Return the [x, y] coordinate for the center point of the cell that contains the specified text.  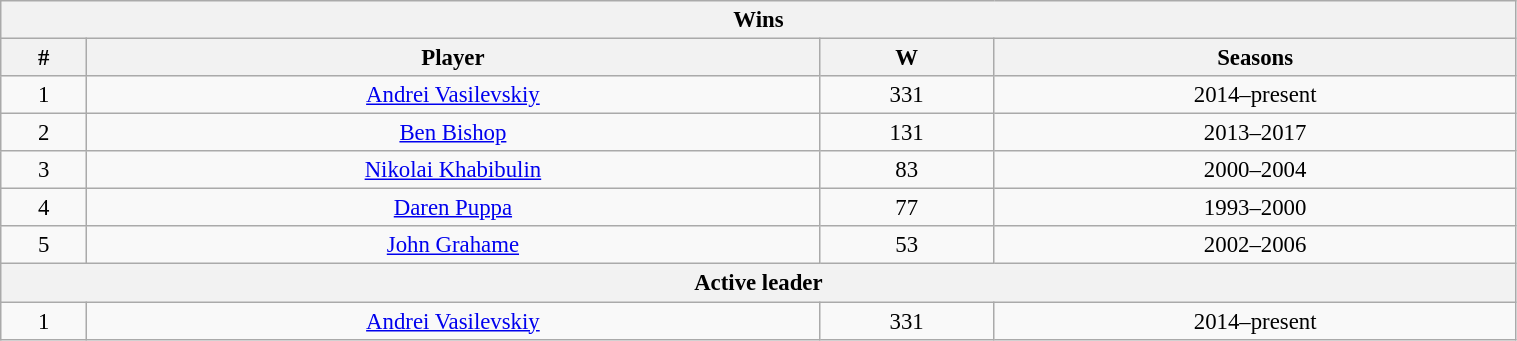
53 [906, 245]
83 [906, 170]
Active leader [758, 283]
Nikolai Khabibulin [453, 170]
Seasons [1255, 58]
2002–2006 [1255, 245]
Wins [758, 20]
2 [44, 133]
5 [44, 245]
Daren Puppa [453, 208]
Ben Bishop [453, 133]
3 [44, 170]
John Grahame [453, 245]
1993–2000 [1255, 208]
4 [44, 208]
W [906, 58]
# [44, 58]
2000–2004 [1255, 170]
Player [453, 58]
131 [906, 133]
77 [906, 208]
2013–2017 [1255, 133]
